Extract the (x, y) coordinate from the center of the cell holding the provided text.  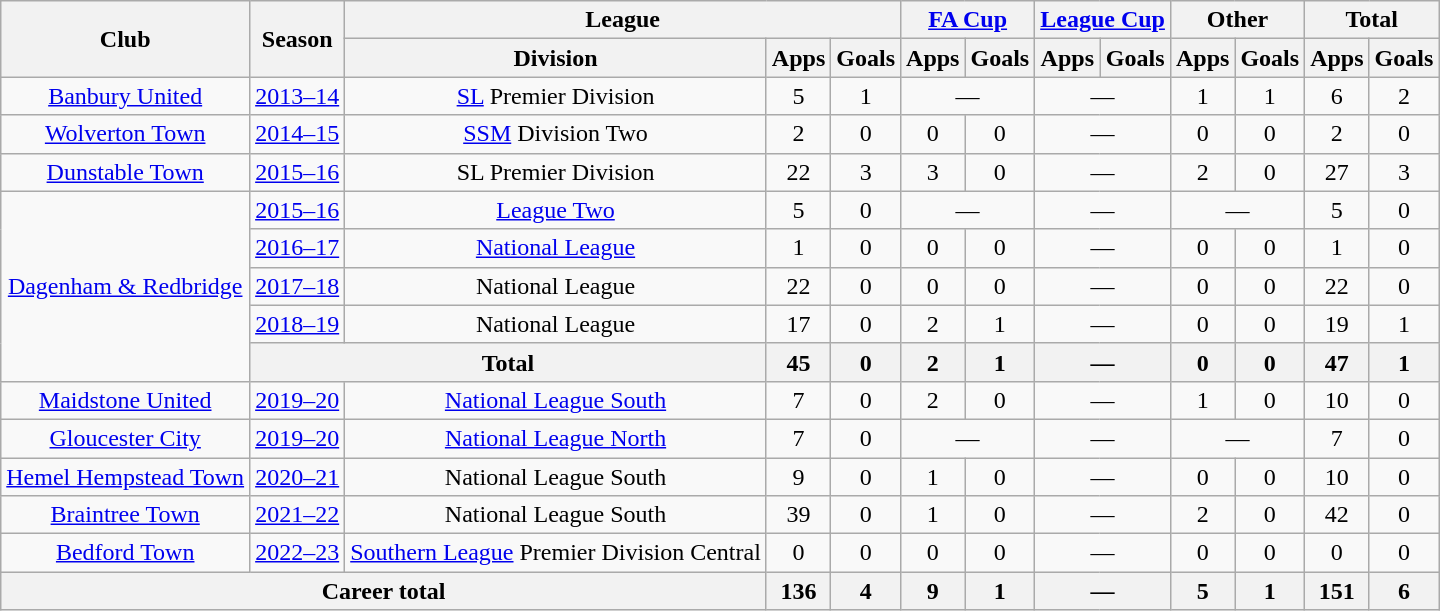
39 (798, 515)
4 (866, 591)
42 (1337, 515)
League Two (556, 210)
2022–23 (298, 553)
Braintree Town (126, 515)
136 (798, 591)
2014–15 (298, 134)
2021–22 (298, 515)
Hemel Hempstead Town (126, 477)
Season (298, 39)
National League North (556, 438)
Banbury United (126, 96)
151 (1337, 591)
Career total (384, 591)
SSM Division Two (556, 134)
Maidstone United (126, 400)
19 (1337, 324)
Other (1237, 20)
Bedford Town (126, 553)
Wolverton Town (126, 134)
League Cup (1103, 20)
2016–17 (298, 248)
27 (1337, 172)
Club (126, 39)
League (623, 20)
Southern League Premier Division Central (556, 553)
Dagenham & Redbridge (126, 286)
2020–21 (298, 477)
Dunstable Town (126, 172)
Gloucester City (126, 438)
47 (1337, 362)
2013–14 (298, 96)
Division (556, 58)
2017–18 (298, 286)
45 (798, 362)
17 (798, 324)
2018–19 (298, 324)
FA Cup (968, 20)
